For the text-containing cell, return its midpoint in [x, y] coordinate format. 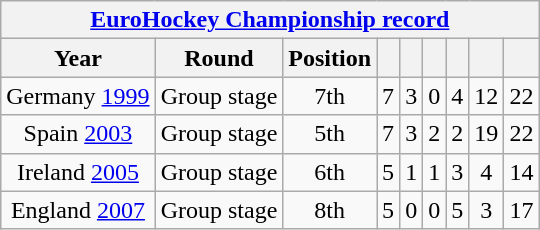
Year [78, 58]
Ireland 2005 [78, 172]
Round [219, 58]
7th [330, 96]
EuroHockey Championship record [270, 20]
6th [330, 172]
Position [330, 58]
14 [522, 172]
12 [486, 96]
Germany 1999 [78, 96]
Spain 2003 [78, 134]
19 [486, 134]
8th [330, 210]
England 2007 [78, 210]
17 [522, 210]
5th [330, 134]
